Pinpoint the cell where the given text exists, returning its [X, Y] midpoint coordinate. 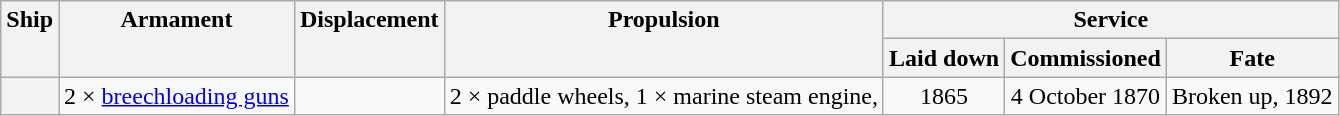
Ship [30, 39]
Displacement [369, 39]
Laid down [944, 58]
Service [1110, 20]
1865 [944, 96]
Propulsion [664, 39]
Broken up, 1892 [1252, 96]
2 × breechloading guns [177, 96]
4 October 1870 [1086, 96]
2 × paddle wheels, 1 × marine steam engine, [664, 96]
Armament [177, 39]
Commissioned [1086, 58]
Fate [1252, 58]
